Detect which cell encompasses the target text, then output its (X, Y) center coordinate. 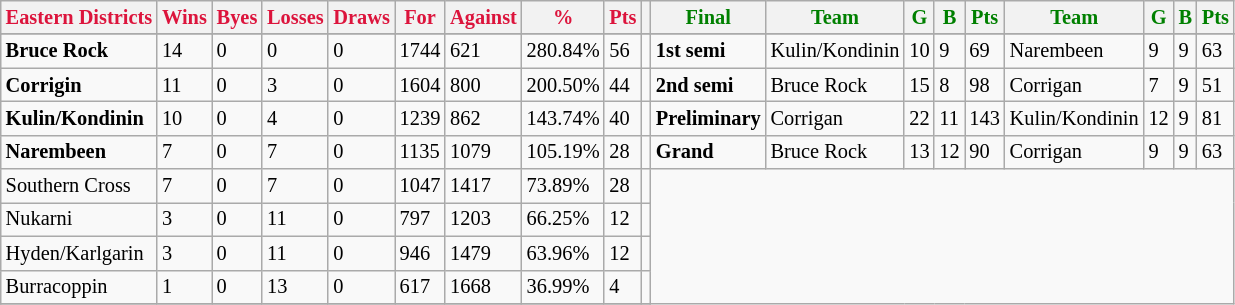
63.96% (564, 253)
Hyden/Karlgarin (79, 253)
1st semi (708, 51)
1744 (420, 51)
For (420, 17)
280.84% (564, 51)
8 (949, 85)
Preliminary (708, 118)
1239 (420, 118)
56 (622, 51)
797 (420, 219)
98 (984, 85)
66.25% (564, 219)
143.74% (564, 118)
Final (708, 17)
Draws (361, 17)
73.89% (564, 186)
1047 (420, 186)
40 (622, 118)
Nukarni (79, 219)
14 (184, 51)
Byes (237, 17)
90 (984, 152)
1079 (484, 152)
36.99% (564, 287)
617 (420, 287)
862 (484, 118)
621 (484, 51)
Southern Cross (79, 186)
Burracoppin (79, 287)
44 (622, 85)
51 (1216, 85)
Eastern Districts (79, 17)
800 (484, 85)
946 (420, 253)
200.50% (564, 85)
143 (984, 118)
Losses (295, 17)
1479 (484, 253)
1203 (484, 219)
Corrigin (79, 85)
1 (184, 287)
Against (484, 17)
1604 (420, 85)
69 (984, 51)
1668 (484, 287)
Wins (184, 17)
81 (1216, 118)
% (564, 17)
Grand (708, 152)
1417 (484, 186)
15 (919, 85)
2nd semi (708, 85)
105.19% (564, 152)
22 (919, 118)
1135 (420, 152)
